Search for the cell housing the specified text and yield its (X, Y) center coordinate. 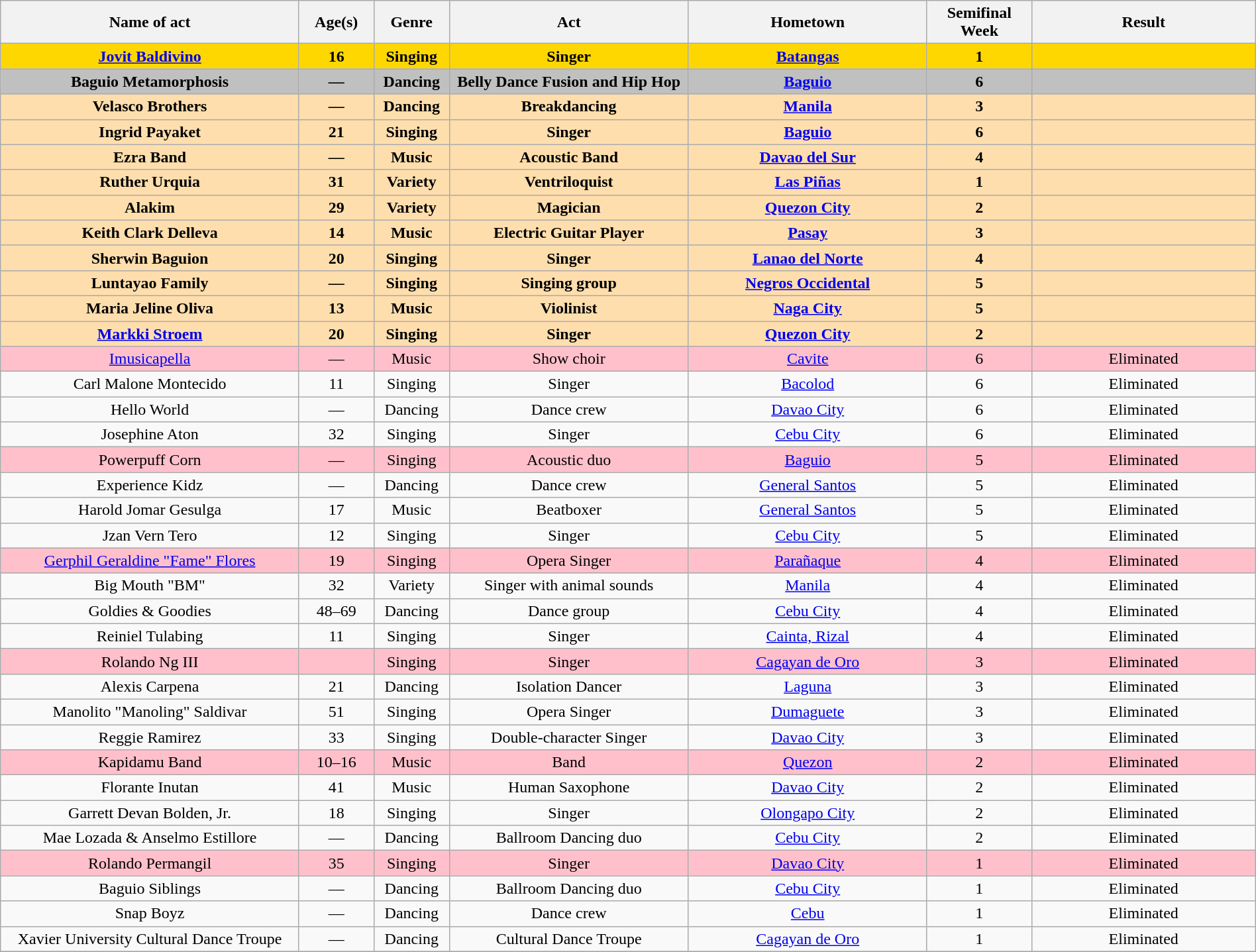
Result (1143, 23)
35 (337, 863)
31 (337, 182)
Keith Clark Delleva (150, 233)
Beatboxer (568, 510)
48–69 (337, 611)
Cebu (808, 914)
Parañaque (808, 560)
Hometown (808, 23)
Rolando Ng III (150, 661)
Markki Stroem (150, 333)
Velasco Brothers (150, 107)
Age(s) (337, 23)
Breakdancing (568, 107)
12 (337, 535)
Laguna (808, 686)
18 (337, 813)
13 (337, 308)
Powerpuff Corn (150, 460)
Reiniel Tulabing (150, 636)
Harold Jomar Gesulga (150, 510)
Ezra Band (150, 157)
Josephine Aton (150, 435)
33 (337, 737)
16 (337, 56)
Luntayao Family (150, 283)
Alexis Carpena (150, 686)
Singer with animal sounds (568, 586)
Negros Occidental (808, 283)
Carl Malone Montecido (150, 384)
Big Mouth "BM" (150, 586)
Act (568, 23)
Davao del Sur (808, 157)
29 (337, 207)
Mae Lozada & Anselmo Estillore (150, 838)
Baguio Metamorphosis (150, 81)
Name of act (150, 23)
Cultural Dance Troupe (568, 939)
Violinist (568, 308)
Jzan Vern Tero (150, 535)
Singing group (568, 283)
Jovit Baldivino (150, 56)
Gerphil Geraldine "Fame" Flores (150, 560)
Magician (568, 207)
41 (337, 788)
Olongapo City (808, 813)
Kapidamu Band (150, 763)
Band (568, 763)
Genre (411, 23)
Quezon (808, 763)
Maria Jeline Oliva (150, 308)
Reggie Ramirez (150, 737)
Isolation Dancer (568, 686)
Ruther Urquia (150, 182)
Baguio Siblings (150, 888)
17 (337, 510)
Double-character Singer (568, 737)
Acoustic duo (568, 460)
Garrett Devan Bolden, Jr. (150, 813)
Xavier University Cultural Dance Troupe (150, 939)
Batangas (808, 56)
Manolito "Manoling" Saldivar (150, 712)
51 (337, 712)
Dance group (568, 611)
Sherwin Baguion (150, 258)
Snap Boyz (150, 914)
Pasay (808, 233)
Lanao del Norte (808, 258)
Acoustic Band (568, 157)
Experience Kidz (150, 485)
19 (337, 560)
Cavite (808, 359)
Dumaguete (808, 712)
Imusicapella (150, 359)
Florante Inutan (150, 788)
10–16 (337, 763)
Cainta, Rizal (808, 636)
Hello World (150, 409)
Ingrid Payaket (150, 132)
Las Piñas (808, 182)
Alakim (150, 207)
Naga City (808, 308)
Electric Guitar Player (568, 233)
Bacolod (808, 384)
Rolando Permangil (150, 863)
Ventriloquist (568, 182)
Goldies & Goodies (150, 611)
14 (337, 233)
Belly Dance Fusion and Hip Hop (568, 81)
Semifinal Week (979, 23)
Human Saxophone (568, 788)
Show choir (568, 359)
